Search for the cell housing the specified text and yield its [X, Y] center coordinate. 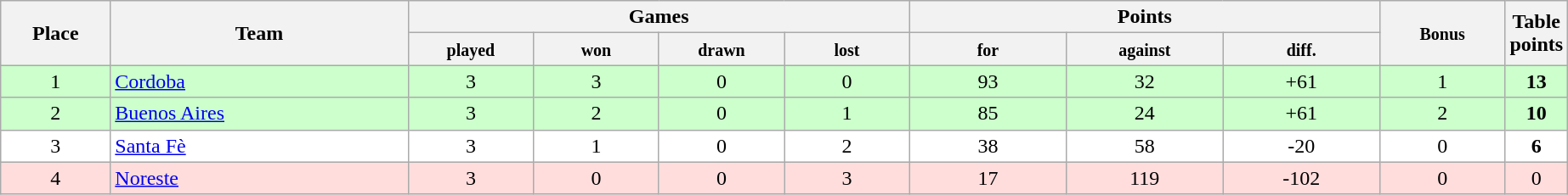
lost [847, 49]
93 [988, 81]
-102 [1301, 178]
85 [988, 114]
6 [1537, 146]
Tablepoints [1537, 33]
Team [259, 33]
10 [1537, 114]
-20 [1301, 146]
58 [1145, 146]
against [1145, 49]
Bonus [1442, 33]
Place [56, 33]
for [988, 49]
won [597, 49]
played [471, 49]
13 [1537, 81]
drawn [722, 49]
Noreste [259, 178]
Points [1144, 17]
Santa Fè [259, 146]
Games [659, 17]
119 [1145, 178]
17 [988, 178]
Cordoba [259, 81]
24 [1145, 114]
38 [988, 146]
4 [56, 178]
diff. [1301, 49]
32 [1145, 81]
Buenos Aires [259, 114]
